Identify which cell holds the provided text, then report its [x, y] central coordinate. 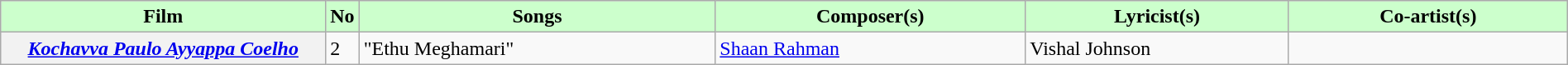
Film [164, 17]
Kochavva Paulo Ayyappa Coelho [164, 48]
"Ethu Meghamari" [538, 48]
Lyricist(s) [1158, 17]
No [342, 17]
Shaan Rahman [870, 48]
Composer(s) [870, 17]
2 [342, 48]
Songs [538, 17]
Co-artist(s) [1427, 17]
Vishal Johnson [1158, 48]
